Determine the [x, y] coordinate at the center of the cell enclosing the given text.  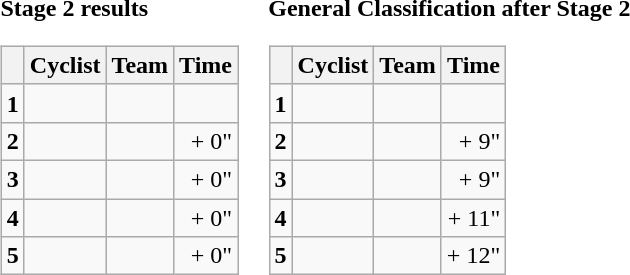
+ 12" [473, 256]
+ 11" [473, 217]
